Find where the given text appears and provide that cell's center as (X, Y) coordinate. 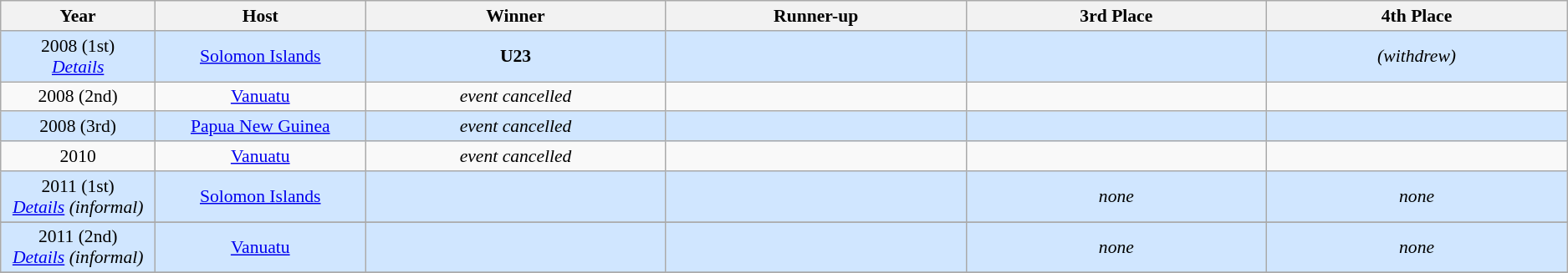
2011 (2nd)Details (informal) (79, 247)
4th Place (1417, 16)
U23 (515, 57)
2008 (2nd) (79, 97)
2010 (79, 156)
Papua New Guinea (261, 127)
3rd Place (1116, 16)
(withdrew) (1417, 57)
Winner (515, 16)
2008 (1st)Details (79, 57)
2008 (3rd) (79, 127)
Runner-up (816, 16)
Host (261, 16)
Year (79, 16)
2011 (1st)Details (informal) (79, 197)
